From the cell containing the given text, extract its center point as (X, Y) coordinate. 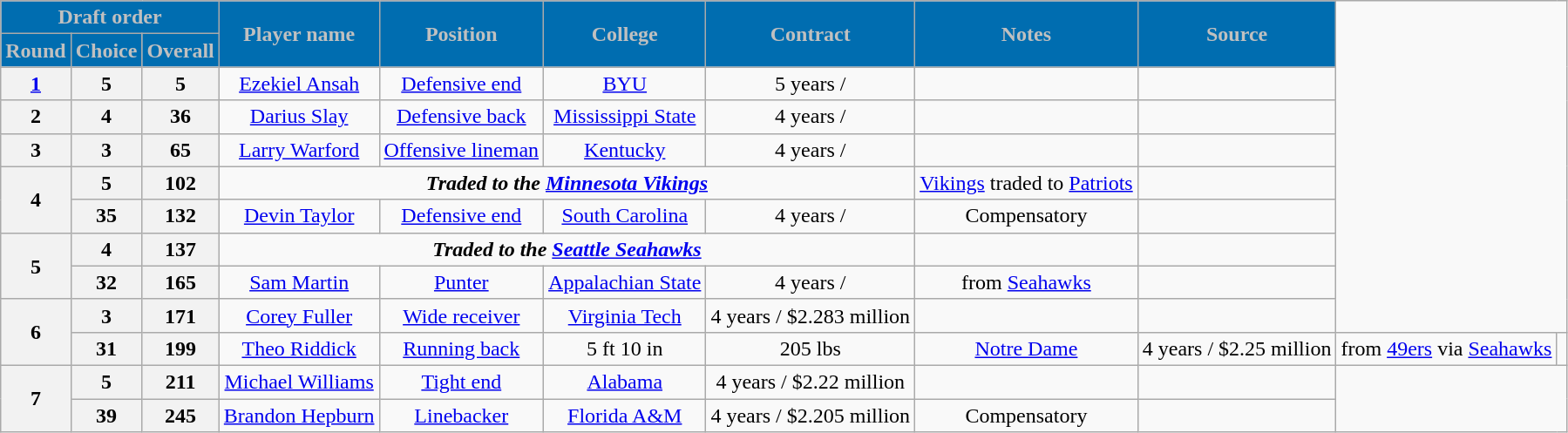
4 years / $2.205 million (811, 416)
Mississippi State (625, 117)
Player name (299, 34)
Michael Williams (299, 382)
Punter (462, 282)
Notre Dame (1027, 348)
165 (180, 282)
5 ft 10 in (625, 348)
from 49ers via Seahawks (1447, 348)
South Carolina (625, 216)
Notes (1027, 34)
171 (180, 315)
65 (180, 150)
Florida A&M (625, 416)
102 (180, 183)
Offensive lineman (462, 150)
4 years / $2.22 million (811, 382)
Sam Martin (299, 282)
Ezekiel Ansah (299, 84)
36 (180, 117)
7 (36, 398)
132 (180, 216)
Defensive back (462, 117)
1 (36, 84)
Kentucky (625, 150)
Round (36, 51)
Wide receiver (462, 315)
211 (180, 382)
Virginia Tech (625, 315)
Larry Warford (299, 150)
39 (106, 416)
Draft order (110, 17)
Corey Fuller (299, 315)
Contract (811, 34)
from Seahawks (1027, 282)
Traded to the Minnesota Vikings (567, 183)
Choice (106, 51)
199 (180, 348)
Overall (180, 51)
Brandon Hepburn (299, 416)
Source (1237, 34)
2 (36, 117)
Tight end (462, 382)
32 (106, 282)
Darius Slay (299, 117)
Vikings traded to Patriots (1027, 183)
245 (180, 416)
137 (180, 249)
6 (36, 332)
BYU (625, 84)
4 years / $2.25 million (1237, 348)
35 (106, 216)
Position (462, 34)
Devin Taylor (299, 216)
4 years / $2.283 million (811, 315)
5 years / (811, 84)
Alabama (625, 382)
31 (106, 348)
College (625, 34)
Running back (462, 348)
Theo Riddick (299, 348)
Traded to the Seattle Seahawks (567, 249)
205 lbs (811, 348)
Linebacker (462, 416)
Appalachian State (625, 282)
